Provide the [X, Y] coordinate of the cell's center where the given text is located.  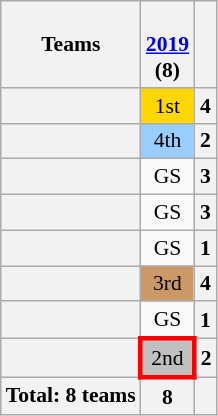
Total: 8 teams [71, 396]
1st [168, 106]
3rd [168, 284]
4th [168, 141]
Teams [71, 44]
2nd [168, 358]
8 [168, 396]
2019(8) [168, 44]
